Return the (x, y) coordinate for the center point of the cell that contains the specified text.  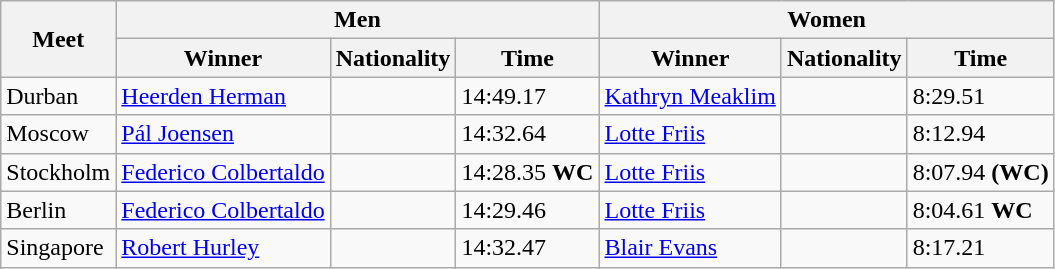
8:07.94 (WC) (980, 172)
Kathryn Meaklim (690, 96)
Meet (58, 39)
8:17.21 (980, 248)
Pál Joensen (223, 134)
Stockholm (58, 172)
8:04.61 WC (980, 210)
Singapore (58, 248)
Moscow (58, 134)
Durban (58, 96)
Berlin (58, 210)
8:12.94 (980, 134)
Heerden Herman (223, 96)
14:28.35 WC (528, 172)
8:29.51 (980, 96)
Men (358, 20)
Robert Hurley (223, 248)
14:32.64 (528, 134)
Women (826, 20)
Blair Evans (690, 248)
14:49.17 (528, 96)
14:29.46 (528, 210)
14:32.47 (528, 248)
